Detect which cell encompasses the target text, then output its [X, Y] center coordinate. 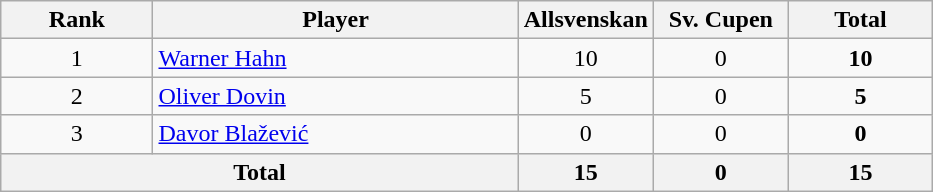
3 [77, 134]
Davor Blažević [336, 134]
Warner Hahn [336, 58]
Oliver Dovin [336, 96]
Allsvenskan [586, 20]
1 [77, 58]
Player [336, 20]
2 [77, 96]
Rank [77, 20]
Sv. Cupen [720, 20]
